Scan for the cell matching the given text and deliver its [x, y] coordinate at center. 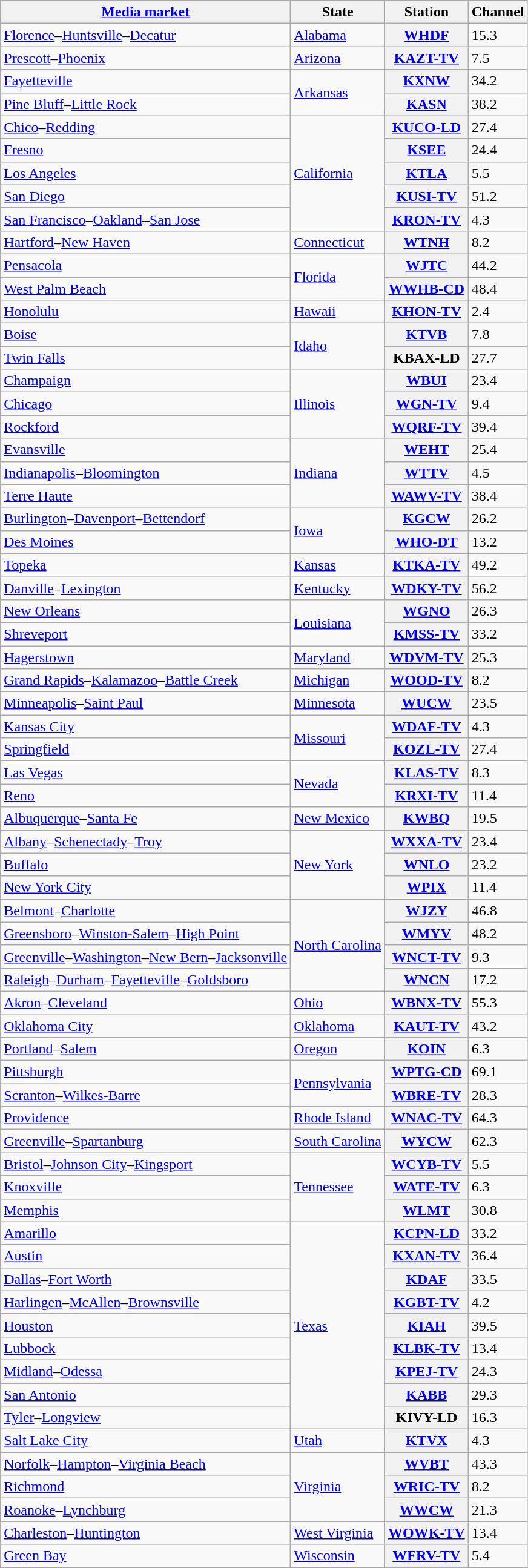
Springfield [145, 749]
Tyler–Longview [145, 1418]
KUCO-LD [427, 127]
Pensacola [145, 265]
9.4 [498, 404]
KTLA [427, 173]
KWBQ [427, 819]
WNCN [427, 980]
Albany–Schenectady–Troy [145, 842]
Alabama [338, 35]
Chicago [145, 404]
WHO-DT [427, 542]
51.2 [498, 196]
38.4 [498, 496]
Albuquerque–Santa Fe [145, 819]
San Diego [145, 196]
WWCW [427, 1510]
25.4 [498, 450]
Chico–Redding [145, 127]
Los Angeles [145, 173]
Charleston–Huntington [145, 1533]
WRIC-TV [427, 1487]
25.3 [498, 657]
19.5 [498, 819]
23.2 [498, 865]
Ohio [338, 1003]
55.3 [498, 1003]
Indiana [338, 473]
Reno [145, 796]
Roanoke–Lynchburg [145, 1510]
WPIX [427, 888]
California [338, 173]
WGNO [427, 611]
Greenville–Spartanburg [145, 1141]
Bristol–Johnson City–Kingsport [145, 1164]
62.3 [498, 1141]
43.3 [498, 1464]
Akron–Cleveland [145, 1003]
Raleigh–Durham–Fayetteville–Goldsboro [145, 980]
WOOD-TV [427, 680]
West Palm Beach [145, 289]
Hawaii [338, 312]
WTNH [427, 242]
WLMT [427, 1210]
WEHT [427, 450]
Connecticut [338, 242]
WVBT [427, 1464]
Idaho [338, 346]
Scranton–Wilkes-Barre [145, 1095]
Greensboro–Winston-Salem–High Point [145, 934]
9.3 [498, 957]
WBNX-TV [427, 1003]
WOWK-TV [427, 1533]
33.5 [498, 1279]
5.4 [498, 1556]
KLBK-TV [427, 1348]
38.2 [498, 104]
KBAX-LD [427, 358]
KAZT-TV [427, 58]
WGN-TV [427, 404]
Rockford [145, 427]
Rhode Island [338, 1118]
WDAF-TV [427, 726]
Tennessee [338, 1187]
48.2 [498, 934]
36.4 [498, 1256]
WDVM-TV [427, 657]
West Virginia [338, 1533]
23.5 [498, 703]
24.3 [498, 1371]
WBUI [427, 381]
Texas [338, 1326]
Minneapolis–Saint Paul [145, 703]
Midland–Odessa [145, 1371]
Evansville [145, 450]
North Carolina [338, 945]
South Carolina [338, 1141]
KRXI-TV [427, 796]
Lubbock [145, 1348]
KTVX [427, 1441]
WPTG-CD [427, 1072]
KMSS-TV [427, 634]
WCYB-TV [427, 1164]
Pine Bluff–Little Rock [145, 104]
39.4 [498, 427]
24.4 [498, 150]
Louisiana [338, 622]
New Orleans [145, 611]
15.3 [498, 35]
7.8 [498, 335]
Knoxville [145, 1187]
WBRE-TV [427, 1095]
Oklahoma [338, 1026]
Pennsylvania [338, 1084]
Fresno [145, 150]
Shreveport [145, 634]
KTKA-TV [427, 565]
WQRF-TV [427, 427]
KDAF [427, 1279]
WHDF [427, 35]
Amarillo [145, 1233]
Pittsburgh [145, 1072]
WJZY [427, 911]
8.3 [498, 772]
KXNW [427, 81]
Green Bay [145, 1556]
WXXA-TV [427, 842]
Honolulu [145, 312]
Boise [145, 335]
Utah [338, 1441]
WNAC-TV [427, 1118]
Grand Rapids–Kalamazoo–Battle Creek [145, 680]
Kentucky [338, 588]
Michigan [338, 680]
WTTV [427, 473]
Champaign [145, 381]
27.7 [498, 358]
KGBT-TV [427, 1302]
WAWV-TV [427, 496]
7.5 [498, 58]
KXAN-TV [427, 1256]
Arizona [338, 58]
Harlingen–McAllen–Brownsville [145, 1302]
Arkansas [338, 93]
16.3 [498, 1418]
Florence–Huntsville–Decatur [145, 35]
WYCW [427, 1141]
Virginia [338, 1487]
Topeka [145, 565]
KLAS-TV [427, 772]
KOZL-TV [427, 749]
29.3 [498, 1394]
39.5 [498, 1325]
KUSI-TV [427, 196]
New Mexico [338, 819]
13.2 [498, 542]
Twin Falls [145, 358]
Norfolk–Hampton–Virginia Beach [145, 1464]
43.2 [498, 1026]
Maryland [338, 657]
KASN [427, 104]
Kansas City [145, 726]
Las Vegas [145, 772]
WDKY-TV [427, 588]
Des Moines [145, 542]
KSEE [427, 150]
New York [338, 865]
KABB [427, 1394]
WFRV-TV [427, 1556]
2.4 [498, 312]
WWHB-CD [427, 289]
Danville–Lexington [145, 588]
Hagerstown [145, 657]
KHON-TV [427, 312]
San Antonio [145, 1394]
WNLO [427, 865]
26.3 [498, 611]
Belmont–Charlotte [145, 911]
KCPN-LD [427, 1233]
WJTC [427, 265]
28.3 [498, 1095]
Iowa [338, 530]
21.3 [498, 1510]
New York City [145, 888]
WNCT-TV [427, 957]
Fayetteville [145, 81]
Buffalo [145, 865]
Memphis [145, 1210]
Austin [145, 1256]
KPEJ-TV [427, 1371]
Hartford–New Haven [145, 242]
64.3 [498, 1118]
WMYV [427, 934]
Oklahoma City [145, 1026]
KOIN [427, 1049]
4.2 [498, 1302]
Houston [145, 1325]
Nevada [338, 784]
44.2 [498, 265]
KIVY-LD [427, 1418]
Salt Lake City [145, 1441]
Minnesota [338, 703]
Indianapolis–Bloomington [145, 473]
KIAH [427, 1325]
Greenville–Washington–New Bern–Jacksonville [145, 957]
49.2 [498, 565]
26.2 [498, 519]
Station [427, 12]
17.2 [498, 980]
Illinois [338, 404]
46.8 [498, 911]
30.8 [498, 1210]
Channel [498, 12]
San Francisco–Oakland–San Jose [145, 219]
48.4 [498, 289]
Terre Haute [145, 496]
Burlington–Davenport–Bettendorf [145, 519]
WATE-TV [427, 1187]
KGCW [427, 519]
56.2 [498, 588]
Richmond [145, 1487]
Kansas [338, 565]
Providence [145, 1118]
KAUT-TV [427, 1026]
Portland–Salem [145, 1049]
KRON-TV [427, 219]
4.5 [498, 473]
69.1 [498, 1072]
State [338, 12]
Oregon [338, 1049]
KTVB [427, 335]
Media market [145, 12]
Prescott–Phoenix [145, 58]
Missouri [338, 738]
WUCW [427, 703]
34.2 [498, 81]
Florida [338, 277]
Wisconsin [338, 1556]
Dallas–Fort Worth [145, 1279]
